Find where the given text appears and provide that cell's center as (x, y) coordinate. 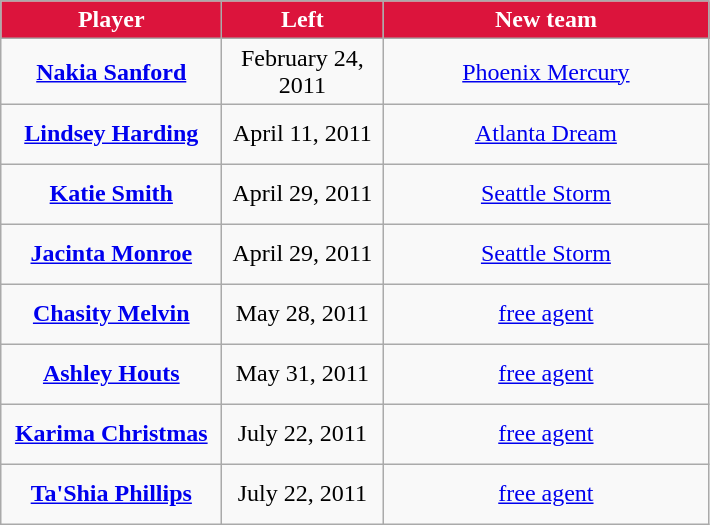
Katie Smith (112, 194)
May 31, 2011 (302, 374)
Lindsey Harding (112, 134)
Player (112, 20)
May 28, 2011 (302, 314)
February 24, 2011 (302, 72)
Jacinta Monroe (112, 254)
Left (302, 20)
Phoenix Mercury (546, 72)
New team (546, 20)
April 11, 2011 (302, 134)
Ashley Houts (112, 374)
Chasity Melvin (112, 314)
Ta'Shia Phillips (112, 494)
Karima Christmas (112, 434)
Atlanta Dream (546, 134)
Nakia Sanford (112, 72)
